Output the [X, Y] coordinate of the center of the cell containing the given text.  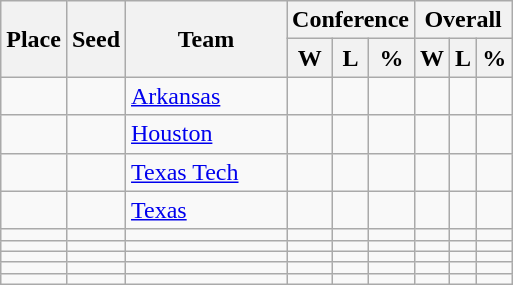
Houston [206, 134]
Place [34, 39]
Team [206, 39]
Texas [206, 210]
Overall [462, 20]
Seed [96, 39]
Texas Tech [206, 172]
Arkansas [206, 96]
Conference [351, 20]
